Scan for the cell matching the given text and deliver its (x, y) coordinate at center. 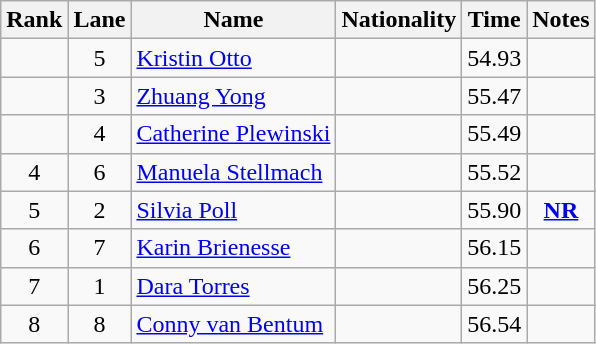
Conny van Bentum (234, 324)
Name (234, 20)
2 (100, 210)
56.15 (494, 248)
Catherine Plewinski (234, 134)
Lane (100, 20)
NR (561, 210)
55.52 (494, 172)
Silvia Poll (234, 210)
Manuela Stellmach (234, 172)
Dara Torres (234, 286)
Time (494, 20)
Zhuang Yong (234, 96)
3 (100, 96)
56.54 (494, 324)
55.90 (494, 210)
55.47 (494, 96)
Notes (561, 20)
Rank (34, 20)
Nationality (399, 20)
54.93 (494, 58)
1 (100, 286)
56.25 (494, 286)
Karin Brienesse (234, 248)
55.49 (494, 134)
Kristin Otto (234, 58)
